Return the [X, Y] coordinate for the center point of the cell that contains the specified text.  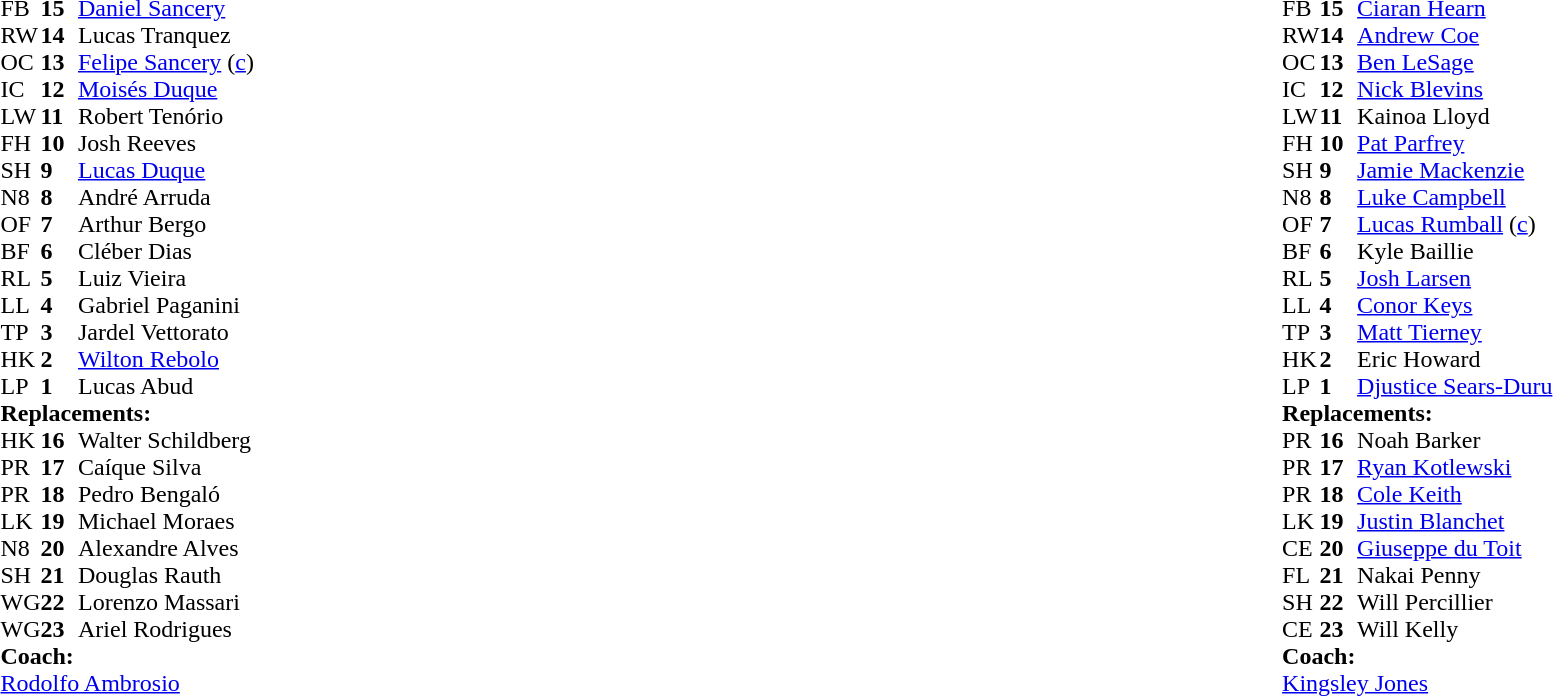
Ryan Kotlewski [1454, 468]
FL [1301, 576]
Luiz Vieira [166, 278]
Josh Larsen [1454, 278]
Conor Keys [1454, 306]
Will Percillier [1454, 602]
Eric Howard [1454, 360]
Luke Campbell [1454, 198]
Noah Barker [1454, 440]
Cléber Dias [166, 252]
Justin Blanchet [1454, 522]
Jardel Vettorato [166, 332]
Jamie Mackenzie [1454, 170]
Douglas Rauth [166, 576]
Michael Moraes [166, 522]
Lucas Duque [166, 170]
Cole Keith [1454, 494]
Josh Reeves [166, 144]
André Arruda [166, 198]
Andrew Coe [1454, 36]
Kyle Baillie [1454, 252]
Robert Tenório [166, 116]
Kainoa Lloyd [1454, 116]
Ben LeSage [1454, 62]
Felipe Sancery (c) [166, 62]
Wilton Rebolo [166, 360]
Nakai Penny [1454, 576]
Caíque Silva [166, 468]
Lucas Abud [166, 386]
Ariel Rodrigues [166, 630]
Lucas Rumball (c) [1454, 224]
Pedro Bengaló [166, 494]
Will Kelly [1454, 630]
Matt Tierney [1454, 332]
Lucas Tranquez [166, 36]
Alexandre Alves [166, 548]
Gabriel Paganini [166, 306]
Moisés Duque [166, 90]
Pat Parfrey [1454, 144]
Djustice Sears-Duru [1454, 386]
Nick Blevins [1454, 90]
Giuseppe du Toit [1454, 548]
Walter Schildberg [166, 440]
Arthur Bergo [166, 224]
Lorenzo Massari [166, 602]
